Provide the [x, y] coordinate of the cell's center where the given text is located.  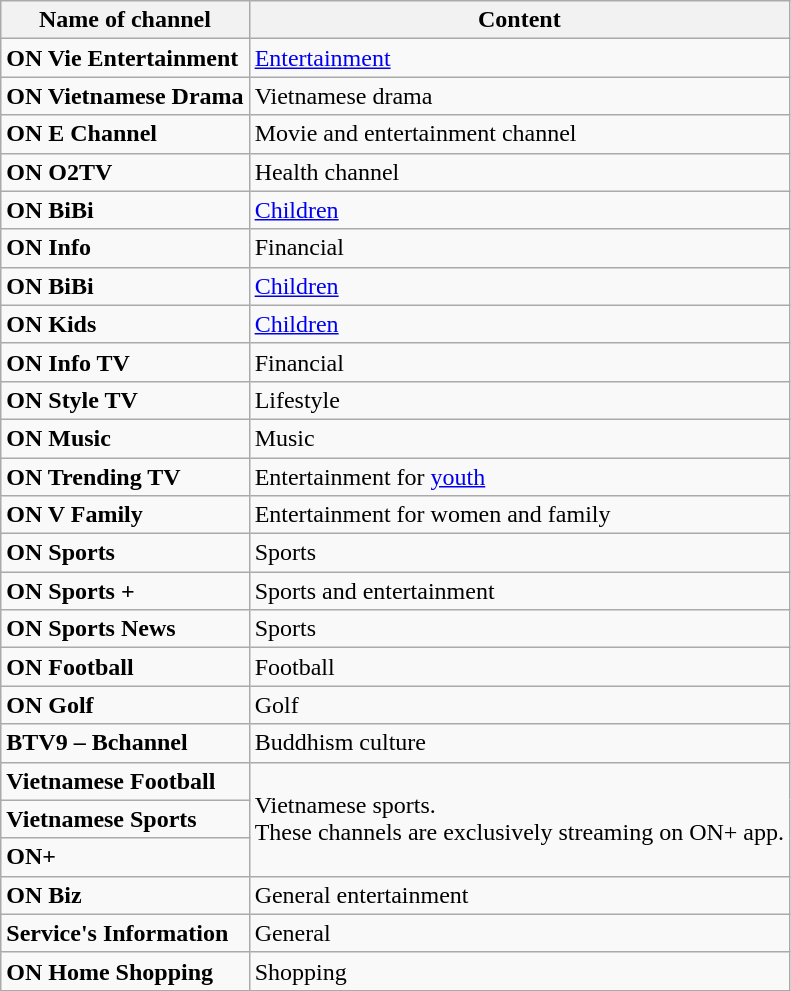
General entertainment [519, 895]
ON Football [125, 667]
Football [519, 667]
ON Style TV [125, 400]
Entertainment for women and family [519, 515]
Vietnamese Sports [125, 819]
Sports and entertainment [519, 591]
ON Sports [125, 553]
Name of channel [125, 20]
Vietnamese sports.These channels are exclusively streaming on ON+ app. [519, 819]
BTV9 – Bchannel [125, 743]
ON Info TV [125, 362]
Entertainment for youth [519, 477]
Music [519, 438]
ON Trending TV [125, 477]
ON Biz [125, 895]
Shopping [519, 971]
Service's Information [125, 933]
General [519, 933]
Golf [519, 705]
ON Sports + [125, 591]
Buddhism culture [519, 743]
ON Info [125, 248]
ON+ [125, 857]
Entertainment [519, 58]
Content [519, 20]
ON Home Shopping [125, 971]
Movie and entertainment channel [519, 134]
ON Vie Entertainment [125, 58]
Lifestyle [519, 400]
Vietnamese drama [519, 96]
ON Sports News [125, 629]
Health channel [519, 172]
ON Vietnamese Drama [125, 96]
ON Kids [125, 324]
ON E Channel [125, 134]
ON O2TV [125, 172]
ON V Family [125, 515]
ON Music [125, 438]
ON Golf [125, 705]
Vietnamese Football [125, 781]
